Pinpoint the cell where the given text exists, returning its [x, y] midpoint coordinate. 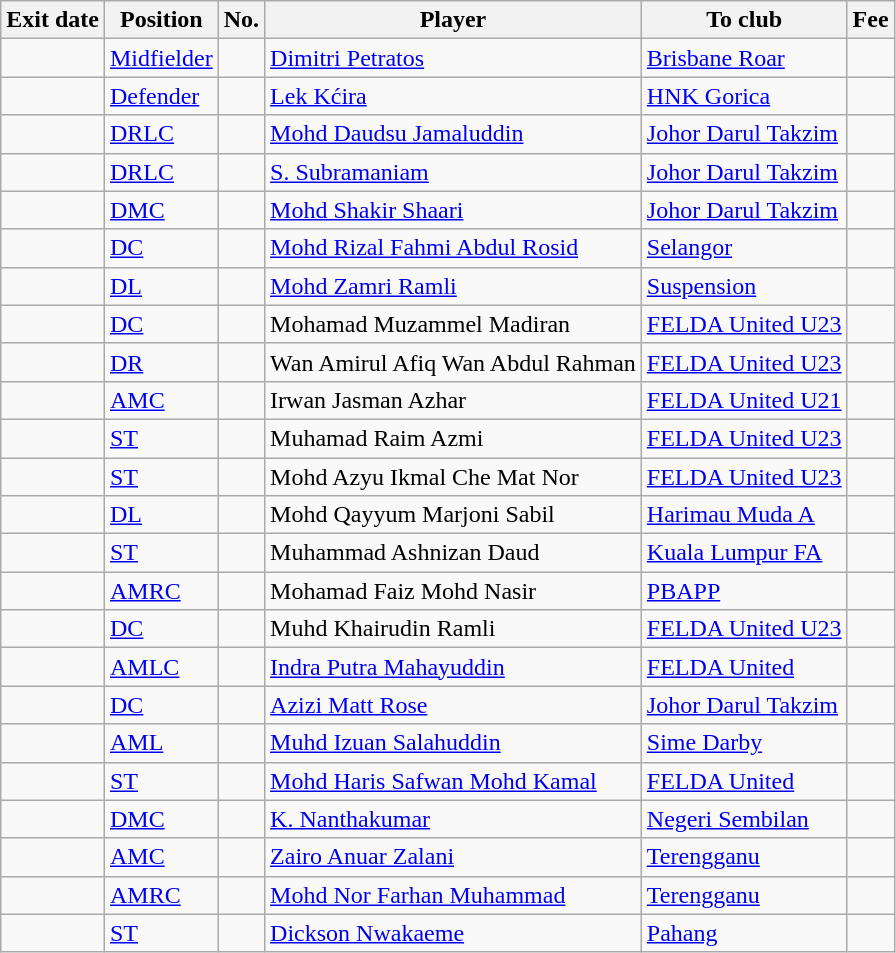
Muhammad Ashnizan Daud [454, 553]
Mohd Daudsu Jamaluddin [454, 134]
Position [161, 20]
K. Nanthakumar [454, 819]
Muhd Khairudin Ramli [454, 629]
Brisbane Roar [744, 58]
Midfielder [161, 58]
Defender [161, 96]
Wan Amirul Afiq Wan Abdul Rahman [454, 362]
HNK Gorica [744, 96]
Azizi Matt Rose [454, 705]
AMLC [161, 667]
Player [454, 20]
Kuala Lumpur FA [744, 553]
Mohd Azyu Ikmal Che Mat Nor [454, 477]
Suspension [744, 286]
AML [161, 743]
To club [744, 20]
Zairo Anuar Zalani [454, 857]
Negeri Sembilan [744, 819]
Mohd Qayyum Marjoni Sabil [454, 515]
Lek Kćira [454, 96]
Exit date [53, 20]
Fee [870, 20]
Mohd Nor Farhan Muhammad [454, 895]
Selangor [744, 248]
Dickson Nwakaeme [454, 933]
PBAPP [744, 591]
Muhd Izuan Salahuddin [454, 743]
Muhamad Raim Azmi [454, 438]
Sime Darby [744, 743]
Mohd Zamri Ramli [454, 286]
FELDA United U21 [744, 400]
Mohd Shakir Shaari [454, 210]
Mohd Rizal Fahmi Abdul Rosid [454, 248]
Harimau Muda A [744, 515]
Indra Putra Mahayuddin [454, 667]
Irwan Jasman Azhar [454, 400]
Mohamad Faiz Mohd Nasir [454, 591]
No. [241, 20]
Mohd Haris Safwan Mohd Kamal [454, 781]
DR [161, 362]
S. Subramaniam [454, 172]
Dimitri Petratos [454, 58]
Mohamad Muzammel Madiran [454, 324]
Pahang [744, 933]
